From the cell containing the given text, extract its center point as [x, y] coordinate. 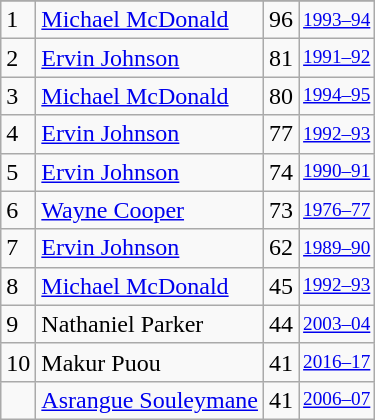
1 [18, 20]
Wayne Cooper [150, 210]
6 [18, 210]
73 [280, 210]
44 [280, 324]
1989–90 [337, 248]
Nathaniel Parker [150, 324]
9 [18, 324]
1994–95 [337, 96]
80 [280, 96]
1993–94 [337, 20]
2003–04 [337, 324]
Asrangue Souleymane [150, 400]
2016–17 [337, 362]
2006–07 [337, 400]
81 [280, 58]
96 [280, 20]
1990–91 [337, 172]
3 [18, 96]
45 [280, 286]
10 [18, 362]
74 [280, 172]
2 [18, 58]
4 [18, 134]
8 [18, 286]
1991–92 [337, 58]
1976–77 [337, 210]
5 [18, 172]
62 [280, 248]
7 [18, 248]
77 [280, 134]
Makur Puou [150, 362]
